Capture the cell that displays the provided text and extract its [X, Y] central coordinate. 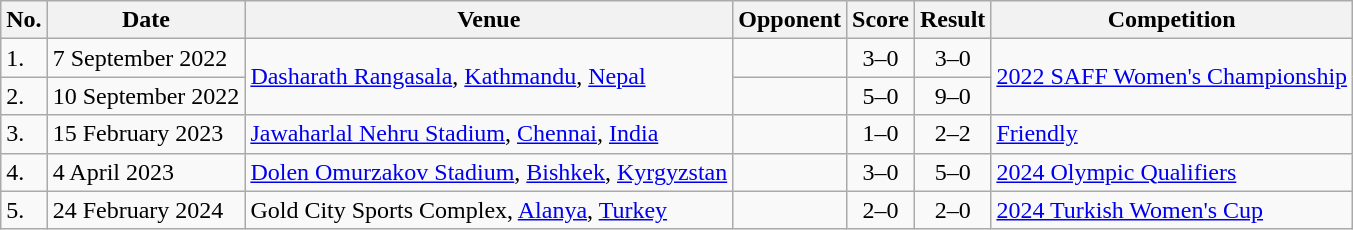
5. [24, 210]
Competition [1172, 20]
15 February 2023 [146, 134]
Dasharath Rangasala, Kathmandu, Nepal [489, 77]
4. [24, 172]
1–0 [881, 134]
Venue [489, 20]
Friendly [1172, 134]
2024 Turkish Women's Cup [1172, 210]
Jawaharlal Nehru Stadium, Chennai, India [489, 134]
1. [24, 58]
Opponent [790, 20]
7 September 2022 [146, 58]
9–0 [952, 96]
No. [24, 20]
2. [24, 96]
2022 SAFF Women's Championship [1172, 77]
Score [881, 20]
2–2 [952, 134]
24 February 2024 [146, 210]
Date [146, 20]
Result [952, 20]
2024 Olympic Qualifiers [1172, 172]
4 April 2023 [146, 172]
Dolen Omurzakov Stadium, Bishkek, Kyrgyzstan [489, 172]
Gold City Sports Complex, Alanya, Turkey [489, 210]
10 September 2022 [146, 96]
3. [24, 134]
